Extract the (X, Y) coordinate from the center of the cell holding the provided text.  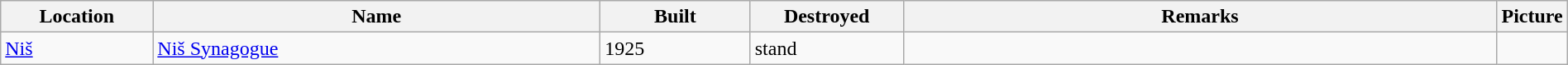
Destroyed (827, 17)
Name (377, 17)
stand (827, 48)
Picture (1532, 17)
Location (77, 17)
Remarks (1200, 17)
Built (676, 17)
Niš Synagogue (377, 48)
Niš (77, 48)
1925 (676, 48)
